Return (x, y) of the center of cell containing provided text 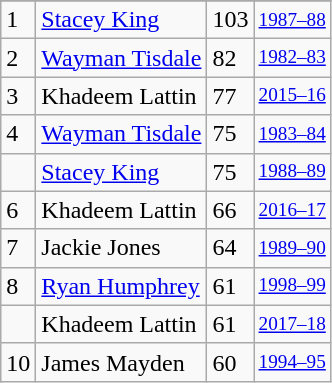
1982–83 (292, 58)
2 (18, 58)
Ryan Humphrey (122, 286)
10 (18, 362)
Jackie Jones (122, 248)
1983–84 (292, 134)
2015–16 (292, 96)
James Mayden (122, 362)
60 (230, 362)
1988–89 (292, 172)
2016–17 (292, 210)
7 (18, 248)
8 (18, 286)
3 (18, 96)
103 (230, 20)
4 (18, 134)
82 (230, 58)
1987–88 (292, 20)
77 (230, 96)
6 (18, 210)
64 (230, 248)
66 (230, 210)
1998–99 (292, 286)
2017–18 (292, 324)
1 (18, 20)
1994–95 (292, 362)
1989–90 (292, 248)
